Provide the [X, Y] coordinate of the cell's center where the given text is located.  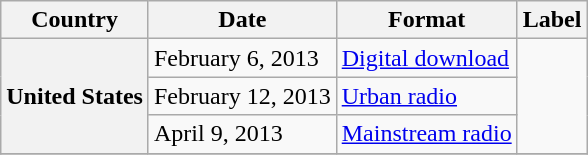
Format [426, 20]
February 12, 2013 [242, 96]
Country [75, 20]
United States [75, 96]
February 6, 2013 [242, 58]
Mainstream radio [426, 134]
April 9, 2013 [242, 134]
Label [552, 20]
Urban radio [426, 96]
Digital download [426, 58]
Date [242, 20]
